Identify which cell holds the provided text, then report its [x, y] central coordinate. 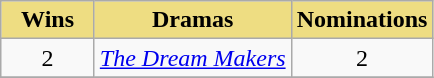
The Dream Makers [192, 58]
Wins [48, 20]
Dramas [192, 20]
Nominations [362, 20]
